Detect which cell encompasses the target text, then output its [x, y] center coordinate. 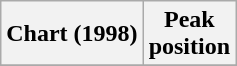
Peakposition [189, 34]
Chart (1998) [72, 34]
